Pinpoint the cell where the given text exists, returning its (x, y) midpoint coordinate. 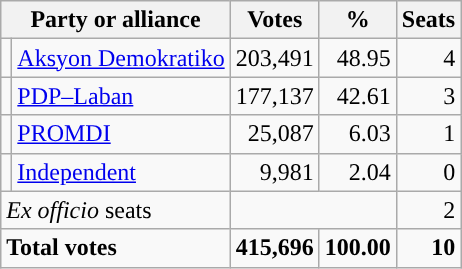
2.04 (358, 172)
Ex officio seats (116, 210)
Seats (428, 20)
177,137 (274, 96)
Total votes (116, 248)
PROMDI (121, 134)
1 (428, 134)
415,696 (274, 248)
0 (428, 172)
4 (428, 58)
203,491 (274, 58)
PDP–Laban (121, 96)
9,981 (274, 172)
25,087 (274, 134)
10 (428, 248)
2 (428, 210)
Independent (121, 172)
6.03 (358, 134)
% (358, 20)
3 (428, 96)
100.00 (358, 248)
Party or alliance (116, 20)
48.95 (358, 58)
Aksyon Demokratiko (121, 58)
42.61 (358, 96)
Votes (274, 20)
